Capture the cell that displays the provided text and extract its (X, Y) central coordinate. 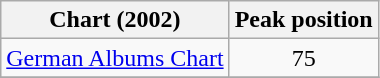
75 (304, 58)
Peak position (304, 20)
German Albums Chart (115, 58)
Chart (2002) (115, 20)
